Identify which cell holds the provided text, then report its [X, Y] central coordinate. 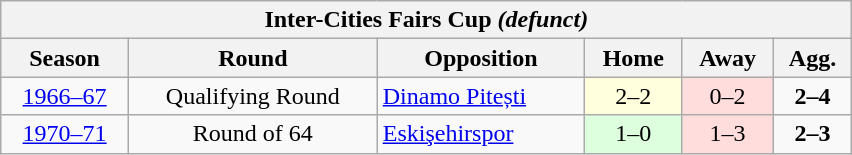
1–3 [728, 134]
Opposition [480, 58]
0–2 [728, 96]
Qualifying Round [254, 96]
Home [634, 58]
2–3 [812, 134]
1966–67 [65, 96]
Eskişehirspor [480, 134]
Agg. [812, 58]
Round of 64 [254, 134]
Dinamo Pitești [480, 96]
2–4 [812, 96]
Away [728, 58]
1970–71 [65, 134]
2–2 [634, 96]
Inter-Cities Fairs Cup (defunct) [426, 20]
1–0 [634, 134]
Season [65, 58]
Round [254, 58]
